Return the (x, y) coordinate for the center point of the cell that contains the specified text.  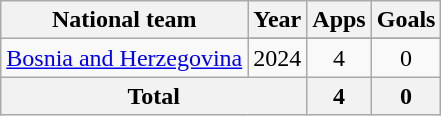
Apps (339, 20)
2024 (278, 58)
Goals (406, 20)
Year (278, 20)
Total (154, 96)
National team (124, 20)
Bosnia and Herzegovina (124, 58)
